Return [X, Y] of the center of cell containing provided text 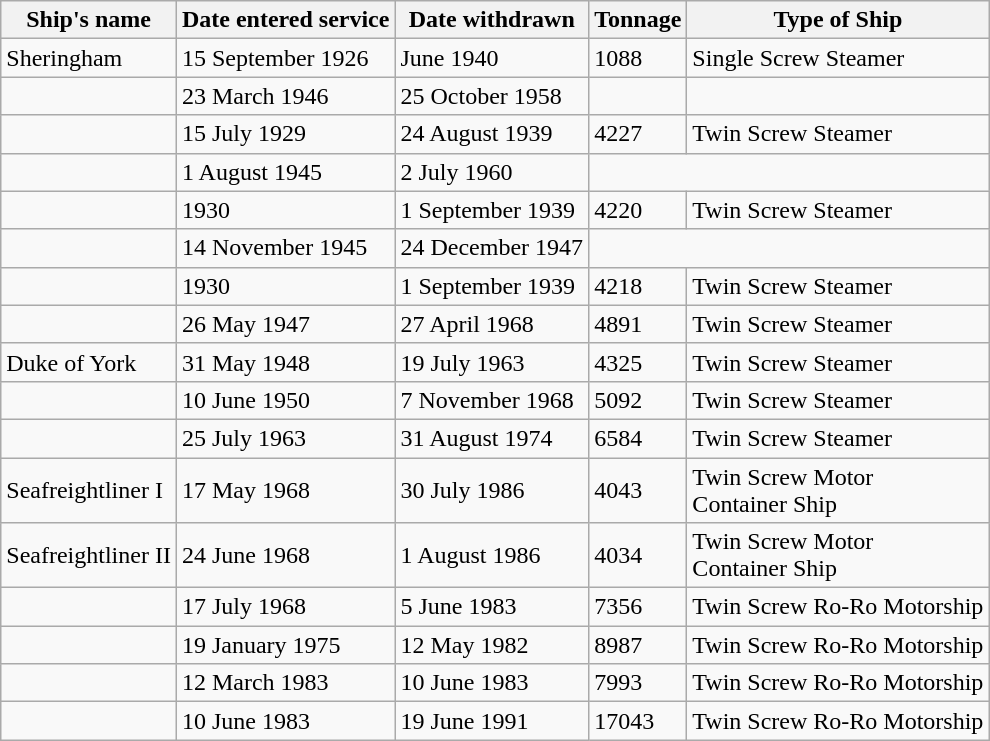
31 May 1948 [286, 362]
15 July 1929 [286, 134]
24 December 1947 [492, 248]
24 August 1939 [492, 134]
1088 [638, 58]
5 June 1983 [492, 607]
4220 [638, 210]
17 July 1968 [286, 607]
12 March 1983 [286, 683]
27 April 1968 [492, 324]
4218 [638, 286]
Sheringham [89, 58]
4043 [638, 490]
26 May 1947 [286, 324]
4891 [638, 324]
15 September 1926 [286, 58]
Date withdrawn [492, 20]
4325 [638, 362]
23 March 1946 [286, 96]
6584 [638, 438]
4227 [638, 134]
7 November 1968 [492, 400]
19 July 1963 [492, 362]
7993 [638, 683]
Date entered service [286, 20]
30 July 1986 [492, 490]
8987 [638, 645]
Single Screw Steamer [838, 58]
2 July 1960 [492, 172]
25 July 1963 [286, 438]
14 November 1945 [286, 248]
17 May 1968 [286, 490]
25 October 1958 [492, 96]
Ship's name [89, 20]
19 June 1991 [492, 721]
1 August 1945 [286, 172]
Type of Ship [838, 20]
4034 [638, 556]
7356 [638, 607]
31 August 1974 [492, 438]
June 1940 [492, 58]
Tonnage [638, 20]
24 June 1968 [286, 556]
19 January 1975 [286, 645]
17043 [638, 721]
5092 [638, 400]
1 August 1986 [492, 556]
Duke of York [89, 362]
10 June 1950 [286, 400]
Seafreightliner II [89, 556]
12 May 1982 [492, 645]
Seafreightliner I [89, 490]
